For the text-containing cell, return its midpoint in [x, y] coordinate format. 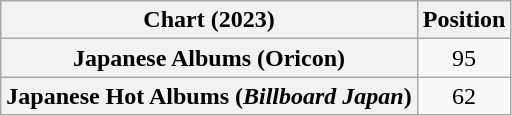
Japanese Hot Albums (Billboard Japan) [209, 96]
62 [464, 96]
Japanese Albums (Oricon) [209, 58]
Chart (2023) [209, 20]
Position [464, 20]
95 [464, 58]
